Find where the given text appears and provide that cell's center as (X, Y) coordinate. 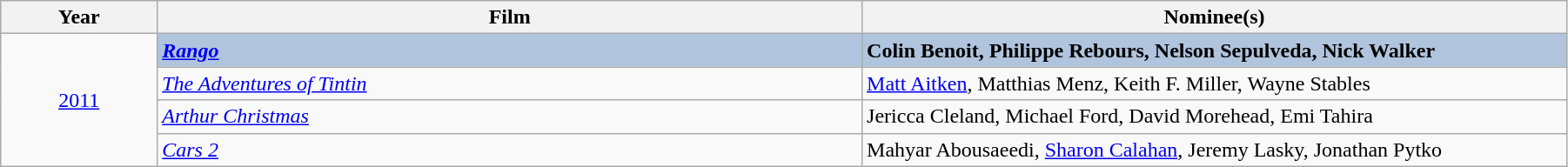
Nominee(s) (1215, 17)
Year (79, 17)
Matt Aitken, Matthias Menz, Keith F. Miller, Wayne Stables (1215, 83)
Mahyar Abousaeedi, Sharon Calahan, Jeremy Lasky, Jonathan Pytko (1215, 150)
Rango (510, 50)
Cars 2 (510, 150)
Jericca Cleland, Michael Ford, David Morehead, Emi Tahira (1215, 117)
The Adventures of Tintin (510, 83)
2011 (79, 100)
Arthur Christmas (510, 117)
Film (510, 17)
Colin Benoit, Philippe Rebours, Nelson Sepulveda, Nick Walker (1215, 50)
